Pinpoint the cell where the given text exists, returning its (x, y) midpoint coordinate. 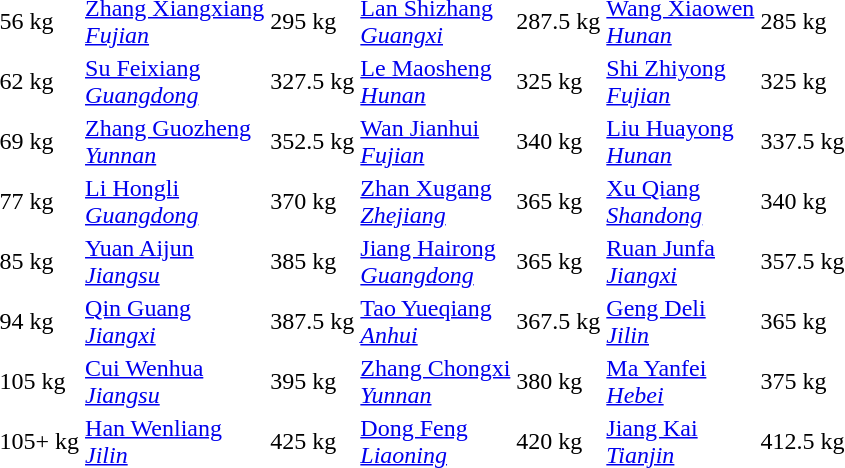
340 kg (558, 142)
Ruan JunfaJiangxi (680, 262)
380 kg (558, 382)
Xu QiangShandong (680, 202)
Ma YanfeiHebei (680, 382)
Li HongliGuangdong (175, 202)
Yuan AijunJiangsu (175, 262)
Liu HuayongHunan (680, 142)
370 kg (312, 202)
Jiang HairongGuangdong (436, 262)
Zhang GuozhengYunnan (175, 142)
352.5 kg (312, 142)
Geng DeliJilin (680, 322)
Tao YueqiangAnhui (436, 322)
395 kg (312, 382)
Su FeixiangGuangdong (175, 82)
327.5 kg (312, 82)
Zhang ChongxiYunnan (436, 382)
325 kg (558, 82)
Wan JianhuiFujian (436, 142)
387.5 kg (312, 322)
Cui WenhuaJiangsu (175, 382)
Zhan XugangZhejiang (436, 202)
Qin GuangJiangxi (175, 322)
367.5 kg (558, 322)
385 kg (312, 262)
Le MaoshengHunan (436, 82)
Shi ZhiyongFujian (680, 82)
